Identify which cell holds the provided text, then report its (x, y) central coordinate. 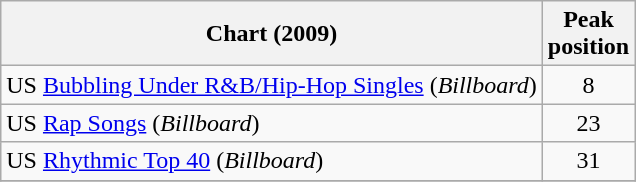
Chart (2009) (272, 34)
US Rap Songs (Billboard) (272, 123)
Peakposition (588, 34)
31 (588, 161)
8 (588, 85)
US Rhythmic Top 40 (Billboard) (272, 161)
US Bubbling Under R&B/Hip-Hop Singles (Billboard) (272, 85)
23 (588, 123)
